From the cell containing the given text, extract its center point as (x, y) coordinate. 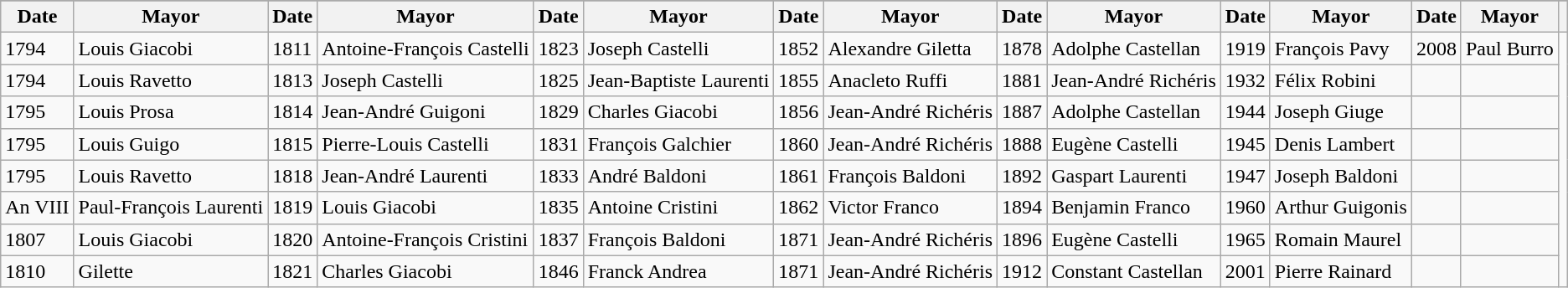
Alexandre Giletta (910, 49)
1960 (1245, 208)
Jean-André Laurenti (426, 176)
1823 (558, 49)
1919 (1245, 49)
1818 (293, 176)
François Pavy (1340, 49)
1831 (558, 144)
1846 (558, 271)
1856 (799, 112)
1862 (799, 208)
Joseph Baldoni (1340, 176)
Antoine Cristini (678, 208)
1912 (1022, 271)
Paul-François Laurenti (171, 208)
Jean-Baptiste Laurenti (678, 80)
Benjamin Franco (1134, 208)
1894 (1022, 208)
1810 (37, 271)
1945 (1245, 144)
André Baldoni (678, 176)
Gaspart Laurenti (1134, 176)
2008 (1436, 49)
Franck Andrea (678, 271)
1944 (1245, 112)
1819 (293, 208)
1932 (1245, 80)
Arthur Guigonis (1340, 208)
Antoine-François Cristini (426, 239)
1814 (293, 112)
1813 (293, 80)
1825 (558, 80)
Denis Lambert (1340, 144)
Jean-André Guigoni (426, 112)
1861 (799, 176)
Pierre-Louis Castelli (426, 144)
François Galchier (678, 144)
1829 (558, 112)
1835 (558, 208)
1887 (1022, 112)
1860 (799, 144)
2001 (1245, 271)
Antoine-François Castelli (426, 49)
Anacleto Ruffi (910, 80)
1820 (293, 239)
1881 (1022, 80)
Pierre Rainard (1340, 271)
Félix Robini (1340, 80)
1892 (1022, 176)
1811 (293, 49)
1947 (1245, 176)
1815 (293, 144)
Constant Castellan (1134, 271)
Joseph Giuge (1340, 112)
1833 (558, 176)
Louis Guigo (171, 144)
1852 (799, 49)
Paul Burro (1509, 49)
An VIII (37, 208)
Louis Prosa (171, 112)
Romain Maurel (1340, 239)
1878 (1022, 49)
1896 (1022, 239)
Victor Franco (910, 208)
1837 (558, 239)
Gilette (171, 271)
1821 (293, 271)
1855 (799, 80)
1807 (37, 239)
1965 (1245, 239)
1888 (1022, 144)
